Output the (X, Y) coordinate of the center of the cell containing the given text.  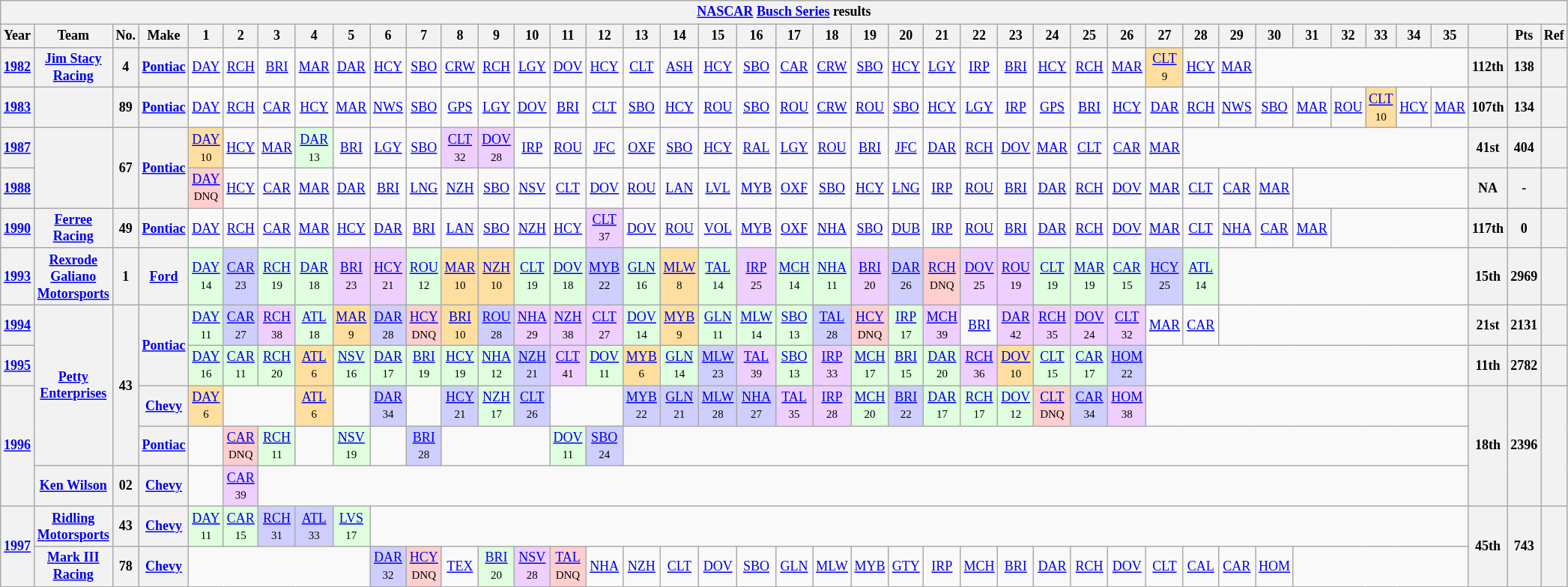
MCH39 (942, 326)
32 (1348, 36)
78 (126, 567)
GTY (906, 567)
1983 (18, 108)
TAL39 (757, 365)
DAR42 (1016, 326)
MAR19 (1089, 276)
ATL33 (314, 526)
2 (241, 36)
HOM22 (1127, 365)
No. (126, 36)
35 (1450, 36)
DAR20 (942, 365)
CLT15 (1053, 365)
DOV25 (979, 276)
RCH20 (277, 365)
HOM38 (1127, 406)
21 (942, 36)
15 (718, 36)
9 (497, 36)
Ridling Motorsports (73, 526)
ROU28 (497, 326)
18 (832, 36)
45th (1488, 547)
MLW (832, 567)
MCH (979, 567)
Ford (163, 276)
HCY19 (460, 365)
CLT27 (605, 326)
TEX (460, 567)
LVL (718, 188)
5 (351, 36)
CARDNQ (241, 446)
112th (1488, 67)
ROU12 (424, 276)
IRP25 (757, 276)
3 (277, 36)
RCHDNQ (942, 276)
1997 (18, 547)
NZH38 (568, 326)
NSV16 (351, 365)
1987 (18, 147)
DAR28 (388, 326)
ATL18 (314, 326)
Make (163, 36)
Pts (1524, 36)
107th (1488, 108)
BRI10 (460, 326)
CAR23 (241, 276)
DOV12 (1016, 406)
CLT10 (1381, 108)
2969 (1524, 276)
49 (126, 228)
MYB6 (641, 365)
2396 (1524, 446)
RCH19 (277, 276)
41st (1488, 147)
MAR9 (351, 326)
HOM (1275, 567)
ASH (679, 67)
134 (1524, 108)
CLT26 (532, 406)
15th (1488, 276)
CLT9 (1165, 67)
DAR13 (314, 147)
13 (641, 36)
Jim Stacy Racing (73, 67)
RCH35 (1053, 326)
SBO24 (605, 446)
DAR18 (314, 276)
NHA11 (832, 276)
10 (532, 36)
1990 (18, 228)
CLTDNQ (1053, 406)
VOL (718, 228)
0 (1524, 228)
ROU19 (1016, 276)
NA (1488, 188)
BRI23 (351, 276)
GLN14 (679, 365)
NZH10 (497, 276)
RCH31 (277, 526)
11th (1488, 365)
LVS17 (351, 526)
28 (1200, 36)
MLW28 (718, 406)
NSV19 (351, 446)
NSV28 (532, 567)
25 (1089, 36)
GLN (794, 567)
DAR26 (906, 276)
MLW8 (679, 276)
RCH38 (277, 326)
MCH20 (870, 406)
16 (757, 36)
HCY25 (1165, 276)
RAL (757, 147)
NASCAR Busch Series results (784, 12)
2782 (1524, 365)
MAR10 (460, 276)
IRP33 (832, 365)
11 (568, 36)
17 (794, 36)
743 (1524, 547)
Petty Enterprises (73, 386)
20 (906, 36)
1982 (18, 67)
22 (979, 36)
30 (1275, 36)
67 (126, 168)
RCH17 (979, 406)
CAR39 (241, 486)
TAL35 (794, 406)
Ken Wilson (73, 486)
DOV14 (641, 326)
MLW23 (718, 365)
14 (679, 36)
CAL (1200, 567)
DAY6 (206, 406)
DUB (906, 228)
DAR32 (388, 567)
NHA12 (497, 365)
404 (1524, 147)
Ferree Racing (73, 228)
DAY16 (206, 365)
CAR27 (241, 326)
BRI28 (424, 446)
26 (1127, 36)
31 (1312, 36)
NSV (532, 188)
89 (126, 108)
DAYDNQ (206, 188)
Ref (1555, 36)
2131 (1524, 326)
DOV28 (497, 147)
138 (1524, 67)
29 (1237, 36)
CLT37 (605, 228)
CLT41 (568, 365)
19 (870, 36)
MCH17 (870, 365)
1988 (18, 188)
TAL28 (832, 326)
GLN21 (679, 406)
27 (1165, 36)
IRP17 (906, 326)
RCH36 (979, 365)
CAR11 (241, 365)
21st (1488, 326)
CAR17 (1089, 365)
12 (605, 36)
RCH11 (277, 446)
TALDNQ (568, 567)
- (1524, 188)
BRI19 (424, 365)
24 (1053, 36)
IRP28 (832, 406)
1995 (18, 365)
TAL14 (718, 276)
Mark III Racing (73, 567)
34 (1414, 36)
BRI22 (906, 406)
CAR34 (1089, 406)
ATL14 (1200, 276)
MCH14 (794, 276)
DOV18 (568, 276)
DOV10 (1016, 365)
18th (1488, 446)
NHA29 (532, 326)
117th (1488, 228)
BRI15 (906, 365)
GLN16 (641, 276)
7 (424, 36)
NZH21 (532, 365)
Rexrode Galiano Motorsports (73, 276)
02 (126, 486)
33 (1381, 36)
6 (388, 36)
MYB9 (679, 326)
NHA27 (757, 406)
8 (460, 36)
DAY10 (206, 147)
Year (18, 36)
Team (73, 36)
DAY14 (206, 276)
DOV24 (1089, 326)
1994 (18, 326)
DAR34 (388, 406)
1993 (18, 276)
NZH17 (497, 406)
23 (1016, 36)
1996 (18, 446)
MLW14 (757, 326)
GLN11 (718, 326)
